Pinpoint the cell where the given text exists, returning its [X, Y] midpoint coordinate. 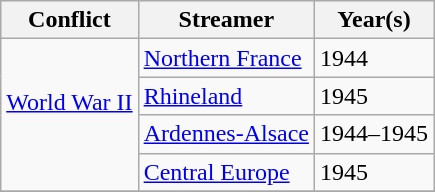
Rhineland [226, 96]
Northern France [226, 58]
Ardennes-Alsace [226, 134]
Central Europe [226, 172]
1944 [374, 58]
World War II [70, 115]
Year(s) [374, 20]
1944–1945 [374, 134]
Streamer [226, 20]
Conflict [70, 20]
